Return (X, Y) of the center of cell containing provided text 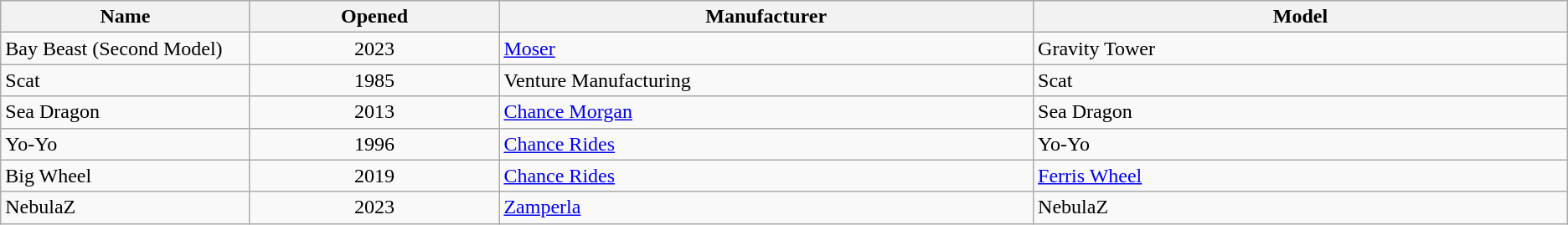
Chance Morgan (766, 112)
Model (1301, 17)
Opened (374, 17)
1985 (374, 80)
2013 (374, 112)
Big Wheel (126, 176)
2019 (374, 176)
Ferris Wheel (1301, 176)
Moser (766, 49)
Bay Beast (Second Model) (126, 49)
Venture Manufacturing (766, 80)
Manufacturer (766, 17)
Zamperla (766, 207)
Gravity Tower (1301, 49)
Name (126, 17)
1996 (374, 144)
